Extract the (x, y) coordinate from the center of the cell holding the provided text.  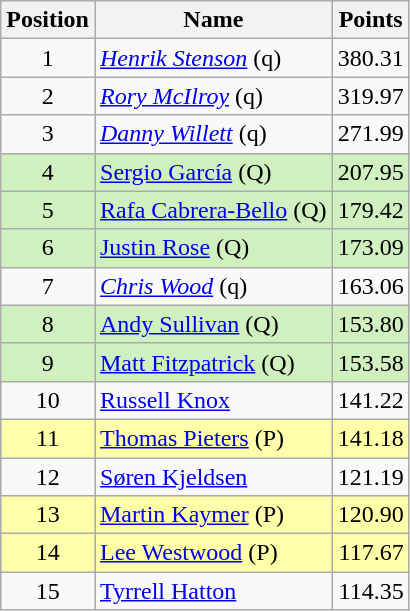
Justin Rose (Q) (213, 248)
6 (48, 248)
271.99 (370, 134)
5 (48, 210)
Henrik Stenson (q) (213, 58)
Rafa Cabrera-Bello (Q) (213, 210)
179.42 (370, 210)
319.97 (370, 96)
Thomas Pieters (P) (213, 438)
Søren Kjeldsen (213, 477)
207.95 (370, 172)
11 (48, 438)
153.58 (370, 362)
Andy Sullivan (Q) (213, 324)
141.18 (370, 438)
Danny Willett (q) (213, 134)
1 (48, 58)
8 (48, 324)
120.90 (370, 515)
380.31 (370, 58)
Matt Fitzpatrick (Q) (213, 362)
Sergio García (Q) (213, 172)
14 (48, 553)
4 (48, 172)
Rory McIlroy (q) (213, 96)
Martin Kaymer (P) (213, 515)
Lee Westwood (P) (213, 553)
Chris Wood (q) (213, 286)
163.06 (370, 286)
Russell Knox (213, 400)
12 (48, 477)
Points (370, 20)
121.19 (370, 477)
10 (48, 400)
15 (48, 591)
9 (48, 362)
117.67 (370, 553)
Position (48, 20)
3 (48, 134)
153.80 (370, 324)
Name (213, 20)
141.22 (370, 400)
114.35 (370, 591)
13 (48, 515)
173.09 (370, 248)
Tyrrell Hatton (213, 591)
2 (48, 96)
7 (48, 286)
